Detect which cell encompasses the target text, then output its (X, Y) center coordinate. 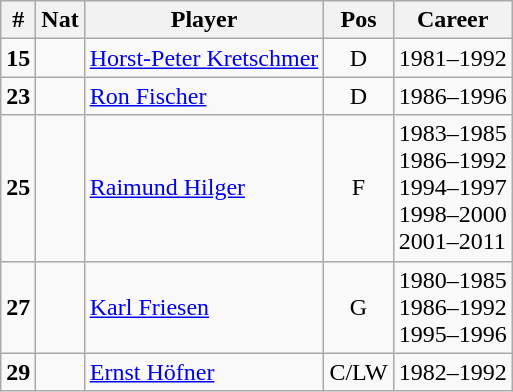
C/LW (358, 372)
1980–1985 1986–1992 1995–1996 (452, 307)
F (358, 188)
Ernst Höfner (204, 372)
Horst-Peter Kretschmer (204, 58)
Raimund Hilger (204, 188)
G (358, 307)
1986–1996 (452, 96)
25 (18, 188)
23 (18, 96)
Ron Fischer (204, 96)
Nat (60, 20)
Pos (358, 20)
27 (18, 307)
1982–1992 (452, 372)
29 (18, 372)
Karl Friesen (204, 307)
Player (204, 20)
Career (452, 20)
1983–1985 1986–1992 1994–1997 1998–2000 2001–2011 (452, 188)
1981–1992 (452, 58)
15 (18, 58)
# (18, 20)
